From the cell containing the given text, extract its center point as [x, y] coordinate. 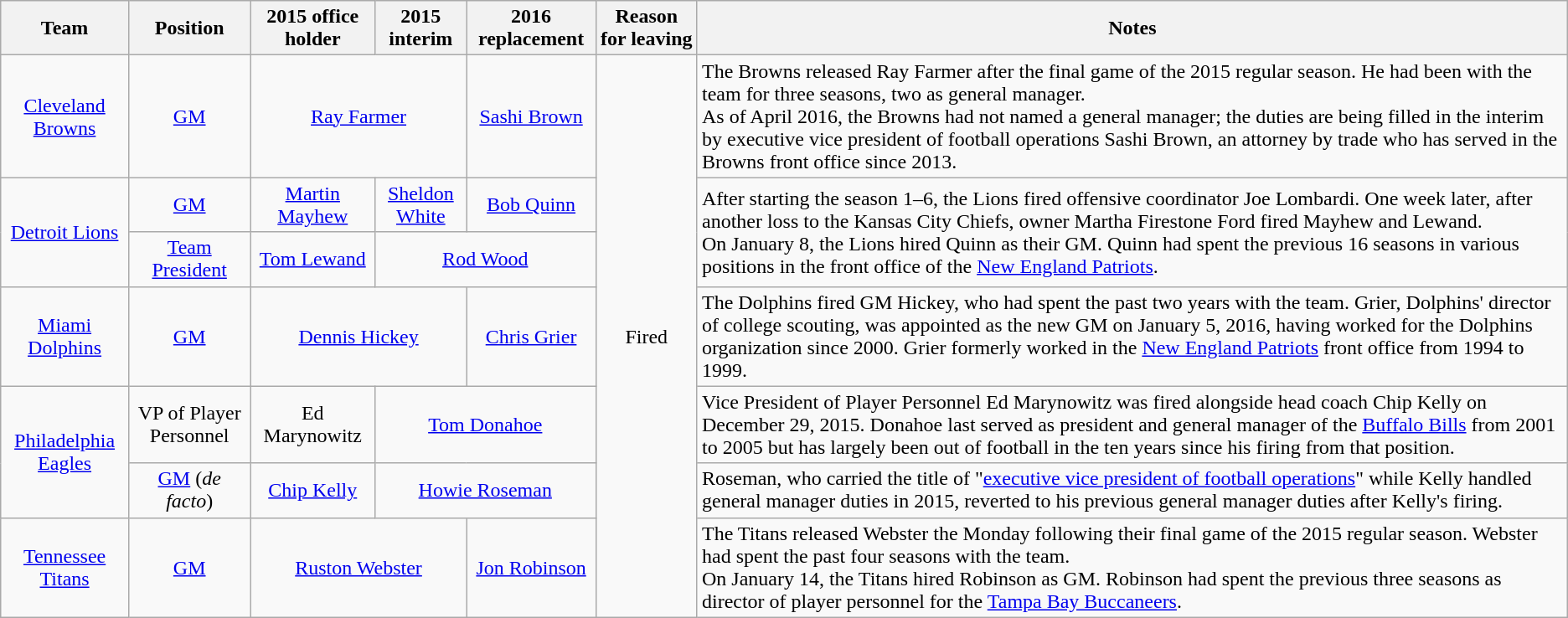
Tom Donahoe [486, 425]
2015 office holder [313, 28]
Ray Farmer [358, 116]
Chris Grier [531, 337]
Dennis Hickey [358, 337]
Tennessee Titans [65, 568]
Detroit Lions [65, 232]
Miami Dolphins [65, 337]
Sashi Brown [531, 116]
Sheldon White [421, 204]
Ruston Webster [358, 568]
Ed Marynowitz [313, 425]
Philadelphia Eagles [65, 452]
Tom Lewand [313, 260]
Notes [1132, 28]
Reason for leaving [647, 28]
Fired [647, 337]
Cleveland Browns [65, 116]
Team [65, 28]
2016 replacement [531, 28]
Bob Quinn [531, 204]
Rod Wood [486, 260]
VP of Player Personnel [189, 425]
2015 interim [421, 28]
Jon Robinson [531, 568]
Position [189, 28]
Martin Mayhew [313, 204]
Howie Roseman [486, 491]
Team President [189, 260]
GM (de facto) [189, 491]
Chip Kelly [313, 491]
